Detect which cell encompasses the target text, then output its (x, y) center coordinate. 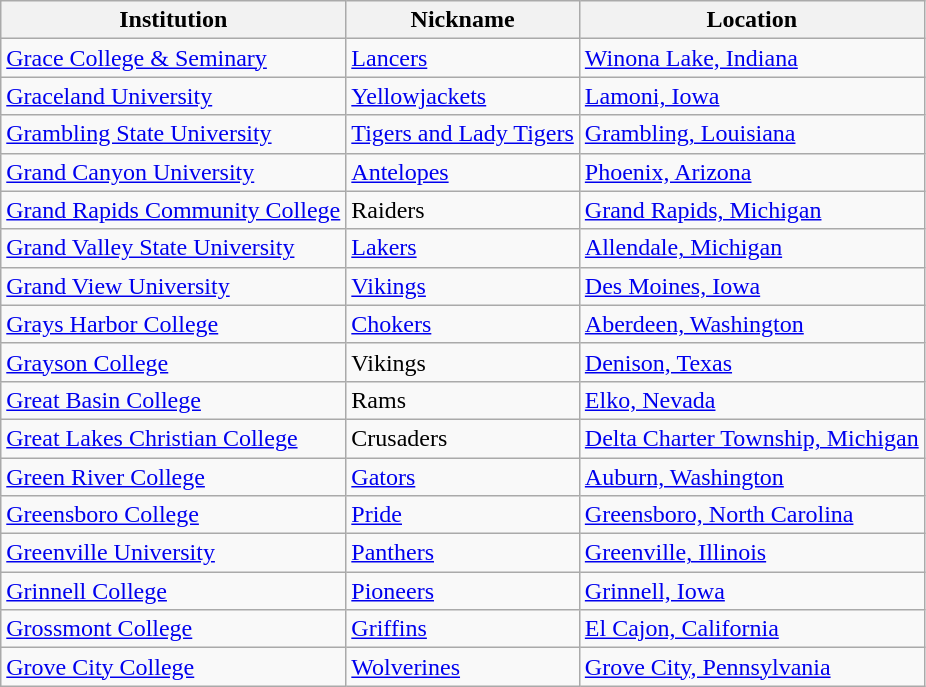
Grand Rapids, Michigan (752, 210)
Grambling, Louisiana (752, 134)
Crusaders (463, 438)
Grossmont College (174, 629)
Grand Rapids Community College (174, 210)
Panthers (463, 553)
Graceland University (174, 96)
Institution (174, 20)
Delta Charter Township, Michigan (752, 438)
Pride (463, 515)
Auburn, Washington (752, 477)
Des Moines, Iowa (752, 286)
Chokers (463, 324)
Grand Valley State University (174, 248)
Location (752, 20)
Grove City, Pennsylvania (752, 667)
Lakers (463, 248)
Wolverines (463, 667)
Grayson College (174, 362)
Elko, Nevada (752, 400)
Grace College & Seminary (174, 58)
Denison, Texas (752, 362)
Nickname (463, 20)
Lamoni, Iowa (752, 96)
Grambling State University (174, 134)
Winona Lake, Indiana (752, 58)
Antelopes (463, 172)
Yellowjackets (463, 96)
Lancers (463, 58)
Aberdeen, Washington (752, 324)
Greensboro College (174, 515)
Gators (463, 477)
Raiders (463, 210)
Tigers and Lady Tigers (463, 134)
Griffins (463, 629)
Rams (463, 400)
Greenville University (174, 553)
Grove City College (174, 667)
Greenville, Illinois (752, 553)
Grinnell College (174, 591)
Grand Canyon University (174, 172)
El Cajon, California (752, 629)
Great Lakes Christian College (174, 438)
Green River College (174, 477)
Great Basin College (174, 400)
Phoenix, Arizona (752, 172)
Grand View University (174, 286)
Allendale, Michigan (752, 248)
Grays Harbor College (174, 324)
Grinnell, Iowa (752, 591)
Greensboro, North Carolina (752, 515)
Pioneers (463, 591)
